Pinpoint the cell where the given text exists, returning its [X, Y] midpoint coordinate. 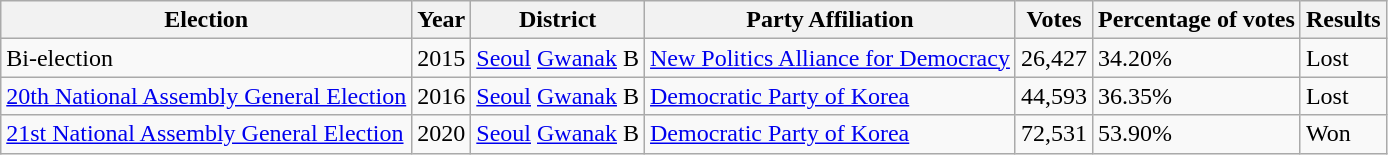
Won [1343, 134]
53.90% [1197, 134]
72,531 [1054, 134]
New Politics Alliance for Democracy [830, 58]
36.35% [1197, 96]
2016 [442, 96]
2020 [442, 134]
26,427 [1054, 58]
Party Affiliation [830, 20]
Percentage of votes [1197, 20]
Votes [1054, 20]
44,593 [1054, 96]
Election [206, 20]
20th National Assembly General Election [206, 96]
Year [442, 20]
21st National Assembly General Election [206, 134]
2015 [442, 58]
Results [1343, 20]
Bi-election [206, 58]
34.20% [1197, 58]
District [558, 20]
